Identify which cell holds the provided text, then report its [X, Y] central coordinate. 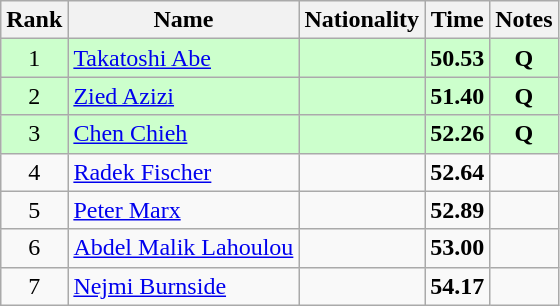
6 [34, 248]
Radek Fischer [184, 172]
50.53 [458, 58]
Takatoshi Abe [184, 58]
1 [34, 58]
Chen Chieh [184, 134]
52.26 [458, 134]
51.40 [458, 96]
5 [34, 210]
Name [184, 20]
Rank [34, 20]
53.00 [458, 248]
Peter Marx [184, 210]
3 [34, 134]
52.89 [458, 210]
Time [458, 20]
7 [34, 286]
Nejmi Burnside [184, 286]
Zied Azizi [184, 96]
4 [34, 172]
54.17 [458, 286]
Abdel Malik Lahoulou [184, 248]
Notes [524, 20]
52.64 [458, 172]
Nationality [362, 20]
2 [34, 96]
